Pinpoint the cell where the given text exists, returning its (X, Y) midpoint coordinate. 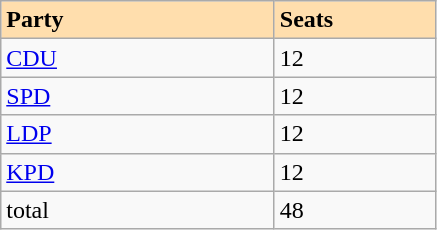
LDP (138, 134)
48 (354, 210)
SPD (138, 96)
KPD (138, 172)
Seats (354, 20)
Party (138, 20)
CDU (138, 58)
total (138, 210)
